Identify which cell holds the provided text, then report its (x, y) central coordinate. 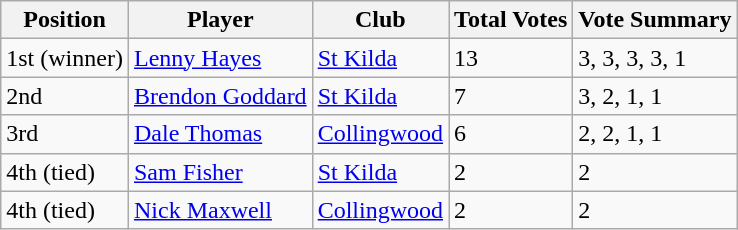
3, 2, 1, 1 (655, 96)
Brendon Goddard (220, 96)
Total Votes (511, 20)
2nd (65, 96)
7 (511, 96)
Dale Thomas (220, 134)
Sam Fisher (220, 172)
Vote Summary (655, 20)
13 (511, 58)
Player (220, 20)
6 (511, 134)
3, 3, 3, 3, 1 (655, 58)
3rd (65, 134)
Club (380, 20)
Position (65, 20)
2, 2, 1, 1 (655, 134)
1st (winner) (65, 58)
Lenny Hayes (220, 58)
Nick Maxwell (220, 210)
